Scan for the cell matching the given text and deliver its [X, Y] coordinate at center. 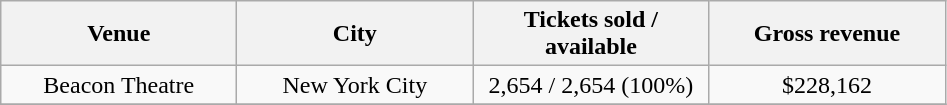
Beacon Theatre [119, 85]
$228,162 [827, 85]
New York City [355, 85]
Tickets sold / available [591, 34]
City [355, 34]
2,654 / 2,654 (100%) [591, 85]
Gross revenue [827, 34]
Venue [119, 34]
